Output the [X, Y] coordinate of the center of the cell containing the given text.  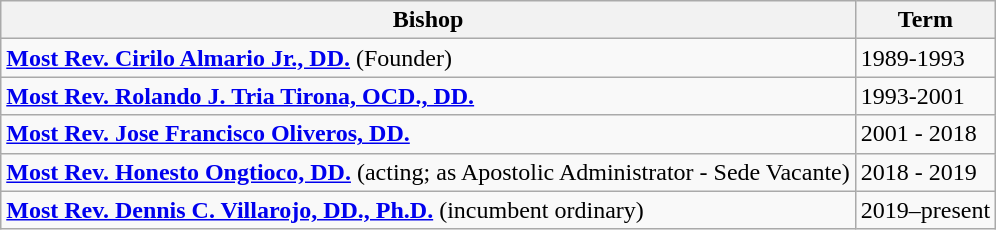
2018 - 2019 [925, 172]
Most Rev. Honesto Ongtioco, DD. (acting; as Apostolic Administrator - Sede Vacante) [428, 172]
Term [925, 20]
Bishop [428, 20]
Most Rev. Cirilo Almario Jr., DD. (Founder) [428, 58]
Most Rev. Dennis C. Villarojo, DD., Ph.D. (incumbent ordinary) [428, 210]
2001 - 2018 [925, 134]
1993-2001 [925, 96]
1989-1993 [925, 58]
Most Rev. Rolando J. Tria Tirona, OCD., DD. [428, 96]
Most Rev. Jose Francisco Oliveros, DD. [428, 134]
2019–present [925, 210]
